Determine the (x, y) coordinate at the center of the cell enclosing the given text.  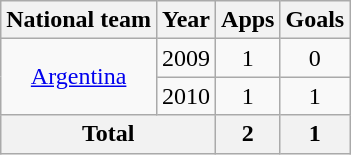
Goals (315, 20)
2 (248, 134)
2009 (186, 58)
Apps (248, 20)
Year (186, 20)
0 (315, 58)
Total (108, 134)
National team (79, 20)
2010 (186, 96)
Argentina (79, 77)
